Extract the [x, y] coordinate from the center of the cell holding the provided text.  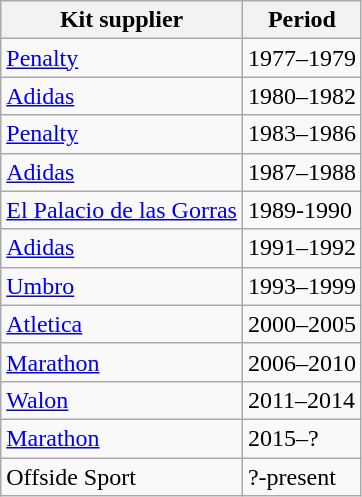
2000–2005 [302, 324]
1989-1990 [302, 210]
Umbro [122, 286]
2006–2010 [302, 362]
Kit supplier [122, 20]
Offside Sport [122, 477]
Atletica [122, 324]
1980–1982 [302, 96]
1987–1988 [302, 172]
?-present [302, 477]
2011–2014 [302, 400]
2015–? [302, 438]
El Palacio de las Gorras [122, 210]
1977–1979 [302, 58]
1991–1992 [302, 248]
1983–1986 [302, 134]
Period [302, 20]
1993–1999 [302, 286]
Walon [122, 400]
